Locate the cell with the specified text and output its (x, y) center coordinate. 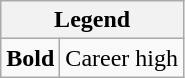
Legend (92, 20)
Bold (30, 58)
Career high (122, 58)
